Search for the cell housing the specified text and yield its (X, Y) center coordinate. 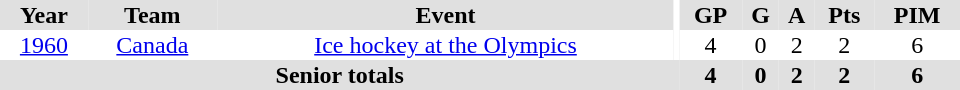
Canada (152, 45)
Event (446, 15)
Team (152, 15)
Year (44, 15)
PIM (917, 15)
G (760, 15)
GP (710, 15)
Ice hockey at the Olympics (446, 45)
Pts (844, 15)
A (796, 15)
Senior totals (340, 75)
1960 (44, 45)
